Search for the cell housing the specified text and yield its [x, y] center coordinate. 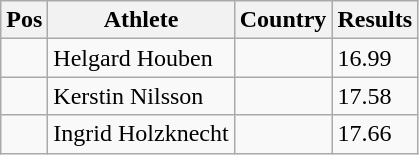
17.66 [375, 134]
17.58 [375, 96]
Athlete [141, 20]
16.99 [375, 58]
Helgard Houben [141, 58]
Kerstin Nilsson [141, 96]
Pos [24, 20]
Ingrid Holzknecht [141, 134]
Results [375, 20]
Country [283, 20]
